From the cell containing the given text, extract its center point as (X, Y) coordinate. 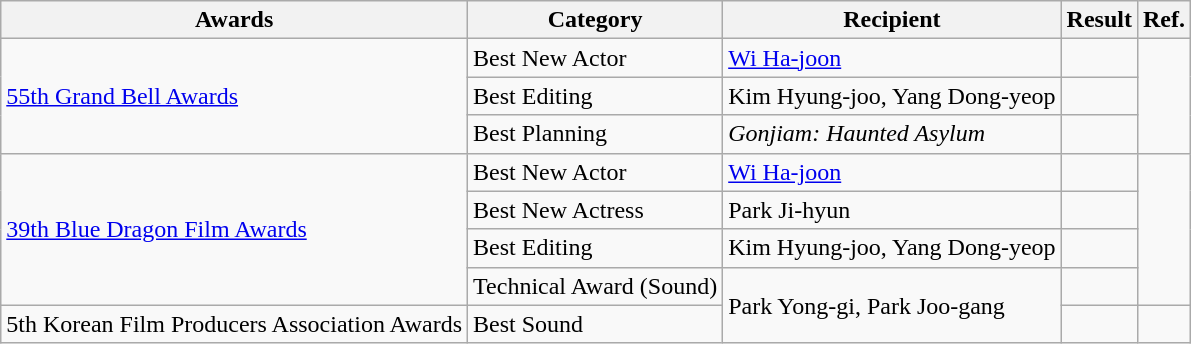
Park Yong-gi, Park Joo-gang (892, 305)
Gonjiam: Haunted Asylum (892, 134)
Best Planning (596, 134)
5th Korean Film Producers Association Awards (234, 324)
Technical Award (Sound) (596, 286)
Category (596, 20)
39th Blue Dragon Film Awards (234, 229)
Awards (234, 20)
Park Ji-hyun (892, 210)
Recipient (892, 20)
Ref. (1164, 20)
Best Sound (596, 324)
55th Grand Bell Awards (234, 96)
Best New Actress (596, 210)
Result (1099, 20)
